Capture the cell that displays the provided text and extract its [x, y] central coordinate. 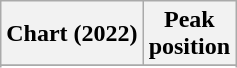
Peakposition [189, 34]
Chart (2022) [72, 34]
